Locate the cell with the specified text and output its (X, Y) center coordinate. 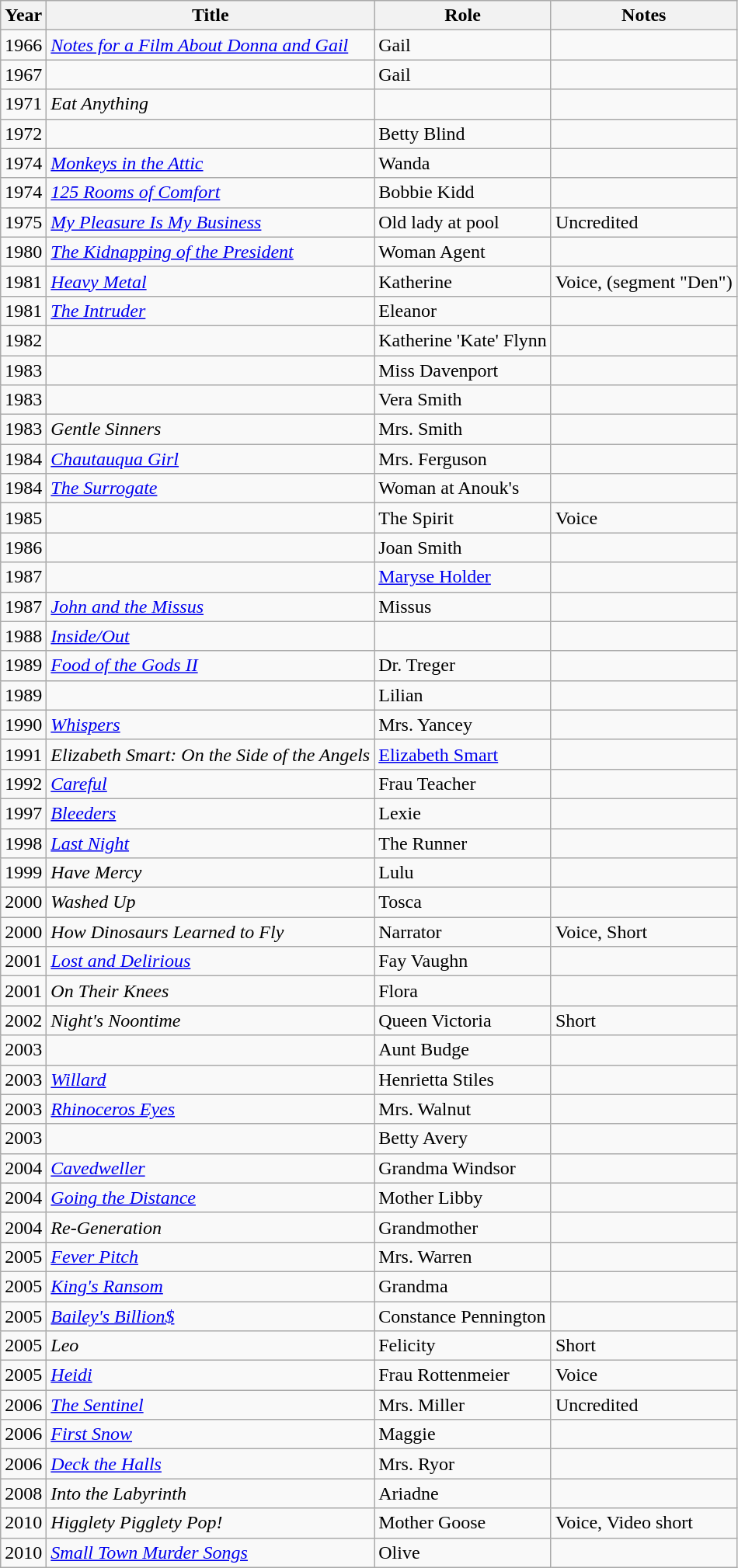
Elizabeth Smart: On the Side of the Angels (211, 754)
Going the Distance (211, 1198)
1990 (23, 725)
Grandmother (463, 1227)
1982 (23, 340)
1980 (23, 252)
Missus (463, 607)
1967 (23, 75)
Notes (643, 16)
Katherine 'Kate' Flynn (463, 340)
Whispers (211, 725)
Olive (463, 1552)
Elizabeth Smart (463, 754)
Re-Generation (211, 1227)
Grandma Windsor (463, 1168)
Mother Goose (463, 1523)
Dr. Treger (463, 666)
Flora (463, 991)
Night's Noontime (211, 1020)
Queen Victoria (463, 1020)
Frau Teacher (463, 784)
Constance Pennington (463, 1316)
The Surrogate (211, 488)
2002 (23, 1020)
Leo (211, 1346)
The Runner (463, 843)
Small Town Murder Songs (211, 1552)
1966 (23, 45)
Betty Blind (463, 134)
Narrator (463, 932)
1988 (23, 636)
1985 (23, 518)
Willard (211, 1080)
Mother Libby (463, 1198)
Felicity (463, 1346)
Miss Davenport (463, 370)
The Sentinel (211, 1405)
Betty Avery (463, 1139)
Heidi (211, 1375)
Year (23, 16)
Deck the Halls (211, 1464)
Joan Smith (463, 548)
Aunt Budge (463, 1050)
Eat Anything (211, 104)
The Spirit (463, 518)
Voice, Video short (643, 1523)
My Pleasure Is My Business (211, 222)
King's Ransom (211, 1286)
Mrs. Miller (463, 1405)
1986 (23, 548)
Gentle Sinners (211, 429)
First Snow (211, 1434)
Fever Pitch (211, 1257)
Woman Agent (463, 252)
Mrs. Smith (463, 429)
Fay Vaughn (463, 961)
Wanda (463, 163)
Vera Smith (463, 400)
Lilian (463, 695)
Cavedweller (211, 1168)
Into the Labyrinth (211, 1493)
1997 (23, 813)
Old lady at pool (463, 222)
Monkeys in the Attic (211, 163)
The Kidnapping of the President (211, 252)
Title (211, 16)
Bleeders (211, 813)
Ariadne (463, 1493)
Eleanor (463, 311)
1975 (23, 222)
Lost and Delirious (211, 961)
Mrs. Ryor (463, 1464)
Grandma (463, 1286)
Maryse Holder (463, 577)
Mrs. Warren (463, 1257)
Frau Rottenmeier (463, 1375)
2008 (23, 1493)
Last Night (211, 843)
Higglety Pigglety Pop! (211, 1523)
125 Rooms of Comfort (211, 193)
Food of the Gods II (211, 666)
Bailey's Billion$ (211, 1316)
Henrietta Stiles (463, 1080)
Voice, (segment "Den") (643, 281)
Heavy Metal (211, 281)
Voice, Short (643, 932)
Role (463, 16)
1998 (23, 843)
Careful (211, 784)
Lexie (463, 813)
1991 (23, 754)
1999 (23, 873)
1971 (23, 104)
Katherine (463, 281)
Mrs. Yancey (463, 725)
Notes for a Film About Donna and Gail (211, 45)
On Their Knees (211, 991)
How Dinosaurs Learned to Fly (211, 932)
1972 (23, 134)
Washed Up (211, 902)
Woman at Anouk's (463, 488)
John and the Missus (211, 607)
Mrs. Ferguson (463, 459)
Maggie (463, 1434)
The Intruder (211, 311)
Inside/Out (211, 636)
1992 (23, 784)
Lulu (463, 873)
Mrs. Walnut (463, 1109)
Bobbie Kidd (463, 193)
Rhinoceros Eyes (211, 1109)
Have Mercy (211, 873)
Chautauqua Girl (211, 459)
Tosca (463, 902)
